Locate the cell with the specified text and output its [X, Y] center coordinate. 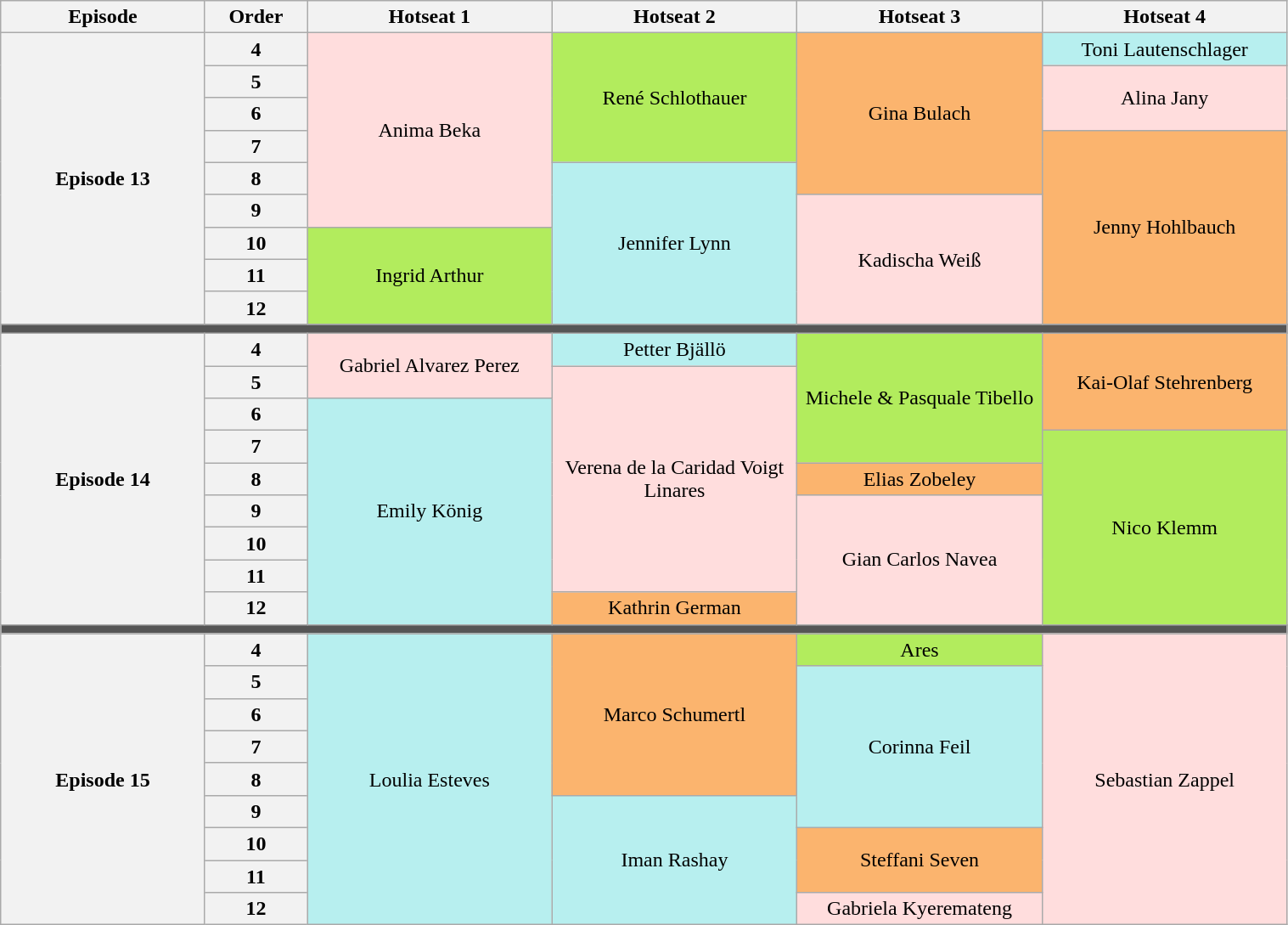
Corinna Feil [920, 747]
Nico Klemm [1165, 527]
Gian Carlos Navea [920, 560]
Ares [920, 650]
René Schlothauer [674, 98]
Hotseat 3 [920, 17]
Hotseat 2 [674, 17]
Alina Jany [1165, 98]
Episode [104, 17]
Hotseat 1 [430, 17]
Elias Zobeley [920, 479]
Kadischa Weiß [920, 259]
Ingrid Arthur [430, 275]
Michele & Pasquale Tibello [920, 398]
Gina Bulach [920, 114]
Verena de la Caridad Voigt Linares [674, 478]
Hotseat 4 [1165, 17]
Jenny Hohlbauch [1165, 227]
Steffani Seven [920, 860]
Gabriela Kyeremateng [920, 909]
Episode 15 [104, 780]
Kathrin German [674, 608]
Episode 14 [104, 479]
Marco Schumertl [674, 714]
Loulia Esteves [430, 780]
Sebastian Zappel [1165, 780]
Petter Bjällö [674, 349]
Toni Lautenschlager [1165, 49]
Order [256, 17]
Kai-Olaf Stehrenberg [1165, 381]
Jennifer Lynn [674, 243]
Iman Rashay [674, 860]
Anima Beka [430, 130]
Episode 13 [104, 178]
Gabriel Alvarez Perez [430, 365]
Emily König [430, 511]
